Search for the cell housing the specified text and yield its (x, y) center coordinate. 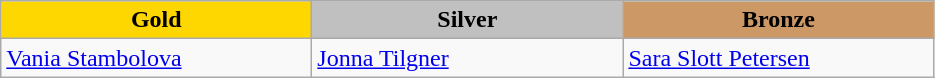
Vania Stambolova (156, 58)
Sara Slott Petersen (778, 58)
Jonna Tilgner (468, 58)
Silver (468, 20)
Gold (156, 20)
Bronze (778, 20)
